Search for the cell housing the specified text and yield its [x, y] center coordinate. 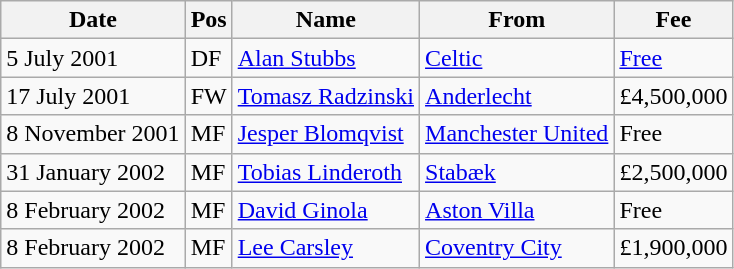
Alan Stubbs [326, 58]
Tomasz Radzinski [326, 96]
Coventry City [517, 248]
Stabæk [517, 172]
17 July 2001 [93, 96]
Fee [674, 20]
Name [326, 20]
Manchester United [517, 134]
David Ginola [326, 210]
5 July 2001 [93, 58]
Aston Villa [517, 210]
Lee Carsley [326, 248]
FW [208, 96]
Pos [208, 20]
Date [93, 20]
DF [208, 58]
Jesper Blomqvist [326, 134]
Anderlecht [517, 96]
Celtic [517, 58]
£2,500,000 [674, 172]
Tobias Linderoth [326, 172]
From [517, 20]
8 November 2001 [93, 134]
£1,900,000 [674, 248]
£4,500,000 [674, 96]
31 January 2002 [93, 172]
